Find where the given text appears and provide that cell's center as (x, y) coordinate. 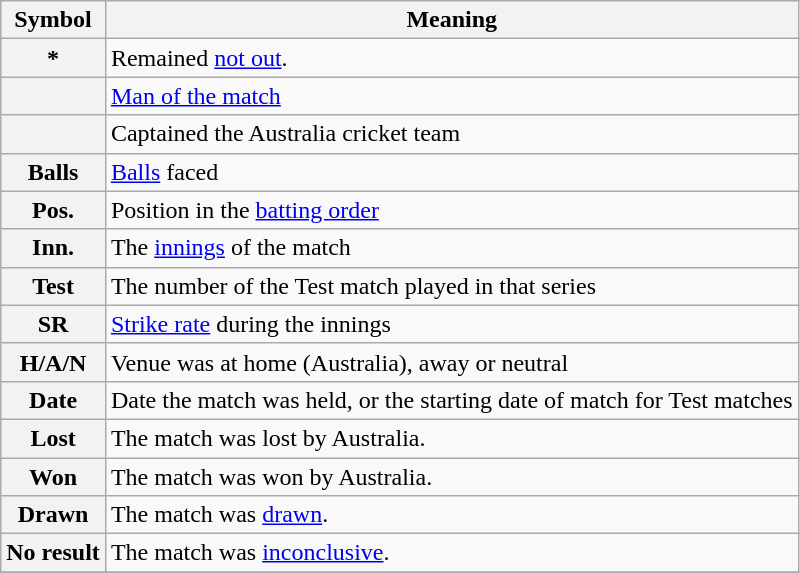
Won (54, 477)
The match was lost by Australia. (452, 438)
Symbol (54, 20)
Remained not out. (452, 58)
Balls (54, 172)
The innings of the match (452, 248)
Meaning (452, 20)
Balls faced (452, 172)
Date (54, 400)
* (54, 58)
Pos. (54, 210)
H/A/N (54, 362)
Date the match was held, or the starting date of match for Test matches (452, 400)
No result (54, 553)
Inn. (54, 248)
Test (54, 286)
SR (54, 324)
Drawn (54, 515)
Strike rate during the innings (452, 324)
Man of the match (452, 96)
The match was inconclusive. (452, 553)
The match was drawn. (452, 515)
Position in the batting order (452, 210)
The match was won by Australia. (452, 477)
Venue was at home (Australia), away or neutral (452, 362)
Captained the Australia cricket team (452, 134)
The number of the Test match played in that series (452, 286)
Lost (54, 438)
